Determine the [X, Y] coordinate at the center of the cell enclosing the given text.  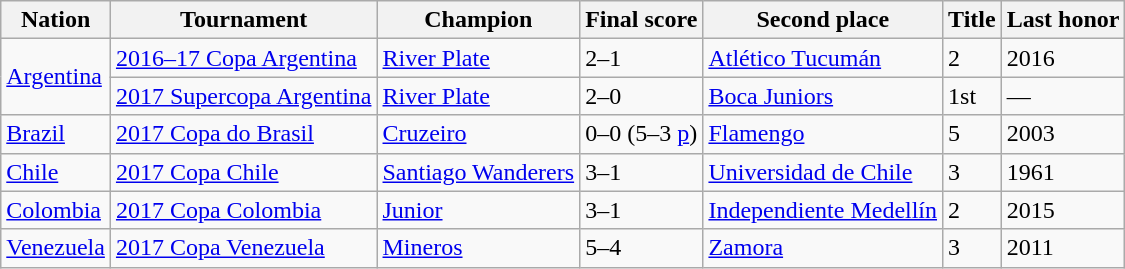
0–0 (5–3 p) [642, 134]
— [1063, 96]
Second place [823, 20]
2017 Copa Colombia [244, 210]
1961 [1063, 172]
Last honor [1063, 20]
Chile [56, 172]
Junior [478, 210]
Final score [642, 20]
2017 Supercopa Argentina [244, 96]
2011 [1063, 248]
Tournament [244, 20]
2003 [1063, 134]
Atlético Tucumán [823, 58]
Boca Juniors [823, 96]
Venezuela [56, 248]
1st [972, 96]
Champion [478, 20]
Title [972, 20]
Mineros [478, 248]
Zamora [823, 248]
Cruzeiro [478, 134]
Nation [56, 20]
2017 Copa Chile [244, 172]
2017 Copa Venezuela [244, 248]
2–1 [642, 58]
Brazil [56, 134]
Colombia [56, 210]
Santiago Wanderers [478, 172]
2–0 [642, 96]
Flamengo [823, 134]
2015 [1063, 210]
Independiente Medellín [823, 210]
5–4 [642, 248]
Argentina [56, 77]
2016–17 Copa Argentina [244, 58]
5 [972, 134]
2016 [1063, 58]
2017 Copa do Brasil [244, 134]
Universidad de Chile [823, 172]
